Find where the given text appears and provide that cell's center as [x, y] coordinate. 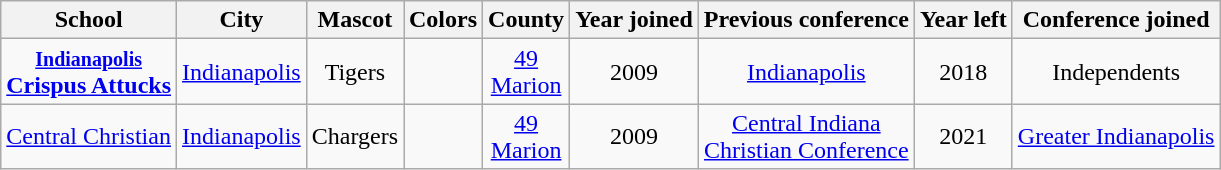
Previous conference [806, 20]
School [89, 20]
Conference joined [1116, 20]
2021 [963, 136]
City [242, 20]
Year left [963, 20]
County [526, 20]
Central Indiana Christian Conference [806, 136]
Mascot [354, 20]
Indianapolis Crispus Attucks [89, 72]
Colors [444, 20]
Greater Indianapolis [1116, 136]
2018 [963, 72]
Central Christian [89, 136]
Independents [1116, 72]
Chargers [354, 136]
Tigers [354, 72]
Year joined [634, 20]
